Output the (X, Y) coordinate of the center of the cell containing the given text.  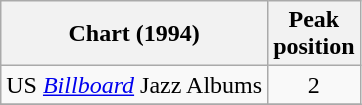
Chart (1994) (134, 34)
US Billboard Jazz Albums (134, 85)
2 (314, 85)
Peakposition (314, 34)
